Identify which cell holds the provided text, then report its [x, y] central coordinate. 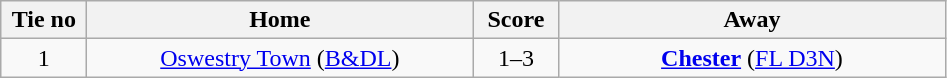
1–3 [516, 58]
1 [44, 58]
Score [516, 20]
Away [752, 20]
Oswestry Town (B&DL) [280, 58]
Tie no [44, 20]
Home [280, 20]
Chester (FL D3N) [752, 58]
